Return the (X, Y) coordinate for the center point of the cell that contains the specified text.  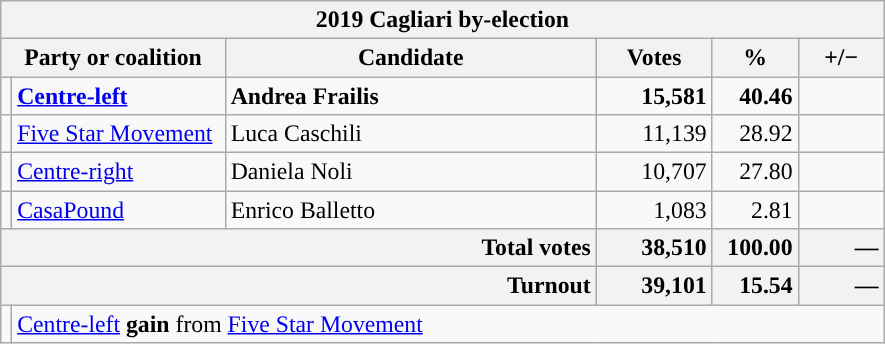
40.46 (755, 96)
38,510 (654, 247)
Five Star Movement (118, 133)
15,581 (654, 96)
+/− (841, 58)
Centre-left (118, 96)
39,101 (654, 285)
11,139 (654, 133)
Enrico Balletto (410, 209)
2.81 (755, 209)
1,083 (654, 209)
Turnout (298, 285)
28.92 (755, 133)
Centre-left gain from Five Star Movement (448, 323)
CasaPound (118, 209)
Luca Caschili (410, 133)
Andrea Frailis (410, 96)
Party or coalition (113, 58)
Centre-right (118, 171)
Daniela Noli (410, 171)
Candidate (410, 58)
10,707 (654, 171)
Total votes (298, 247)
2019 Cagliari by-election (442, 20)
% (755, 58)
15.54 (755, 285)
Votes (654, 58)
27.80 (755, 171)
100.00 (755, 247)
